Determine the [X, Y] coordinate at the center of the cell enclosing the given text.  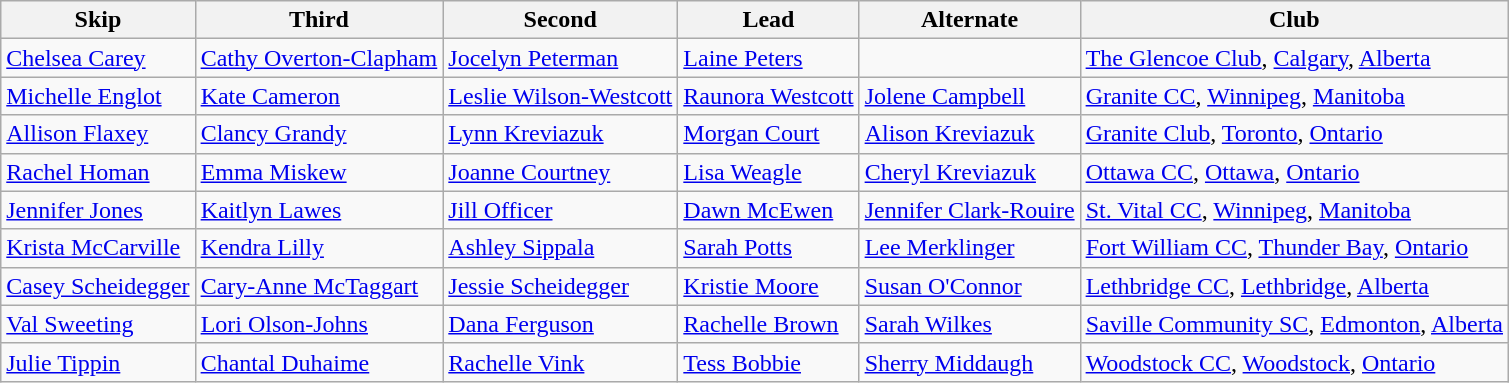
Morgan Court [768, 134]
Granite Club, Toronto, Ontario [1294, 134]
Lisa Weagle [768, 172]
Tess Bobbie [768, 362]
Skip [98, 20]
Fort William CC, Thunder Bay, Ontario [1294, 248]
St. Vital CC, Winnipeg, Manitoba [1294, 210]
Saville Community SC, Edmonton, Alberta [1294, 324]
Rachel Homan [98, 172]
Laine Peters [768, 58]
Alternate [970, 20]
Club [1294, 20]
Cathy Overton-Clapham [319, 58]
The Glencoe Club, Calgary, Alberta [1294, 58]
Leslie Wilson-Westcott [560, 96]
Jennifer Jones [98, 210]
Second [560, 20]
Granite CC, Winnipeg, Manitoba [1294, 96]
Woodstock CC, Woodstock, Ontario [1294, 362]
Rachelle Vink [560, 362]
Casey Scheidegger [98, 286]
Allison Flaxey [98, 134]
Chantal Duhaime [319, 362]
Third [319, 20]
Jolene Campbell [970, 96]
Lead [768, 20]
Ottawa CC, Ottawa, Ontario [1294, 172]
Michelle Englot [98, 96]
Cheryl Kreviazuk [970, 172]
Clancy Grandy [319, 134]
Alison Kreviazuk [970, 134]
Sherry Middaugh [970, 362]
Lee Merklinger [970, 248]
Ashley Sippala [560, 248]
Kaitlyn Lawes [319, 210]
Kate Cameron [319, 96]
Dana Ferguson [560, 324]
Jocelyn Peterman [560, 58]
Cary-Anne McTaggart [319, 286]
Joanne Courtney [560, 172]
Jessie Scheidegger [560, 286]
Lynn Kreviazuk [560, 134]
Sarah Wilkes [970, 324]
Kristie Moore [768, 286]
Krista McCarville [98, 248]
Dawn McEwen [768, 210]
Susan O'Connor [970, 286]
Lori Olson-Johns [319, 324]
Lethbridge CC, Lethbridge, Alberta [1294, 286]
Chelsea Carey [98, 58]
Kendra Lilly [319, 248]
Val Sweeting [98, 324]
Jennifer Clark-Rouire [970, 210]
Sarah Potts [768, 248]
Julie Tippin [98, 362]
Rachelle Brown [768, 324]
Raunora Westcott [768, 96]
Jill Officer [560, 210]
Emma Miskew [319, 172]
